From the cell containing the given text, extract its center point as [x, y] coordinate. 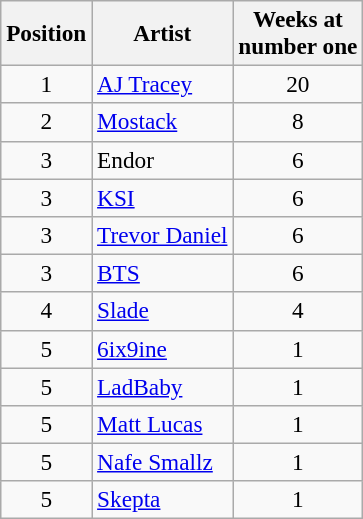
Nafe Smallz [162, 462]
Position [46, 32]
Endor [162, 160]
LadBaby [162, 386]
Skepta [162, 500]
8 [298, 122]
BTS [162, 273]
Weeks atnumber one [298, 32]
Slade [162, 311]
AJ Tracey [162, 84]
Artist [162, 32]
Mostack [162, 122]
6ix9ine [162, 349]
20 [298, 84]
Trevor Daniel [162, 235]
Matt Lucas [162, 424]
KSI [162, 197]
2 [46, 122]
